Find where the given text appears and provide that cell's center as (X, Y) coordinate. 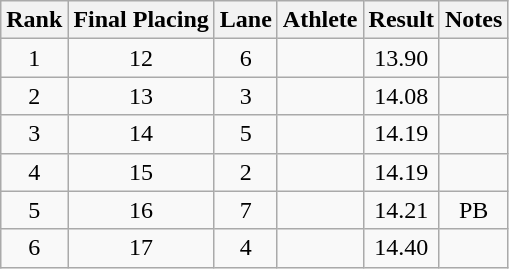
Final Placing (141, 20)
Result (401, 20)
14.40 (401, 248)
13.90 (401, 58)
15 (141, 172)
Rank (34, 20)
Athlete (320, 20)
14 (141, 134)
1 (34, 58)
13 (141, 96)
14.08 (401, 96)
17 (141, 248)
Lane (246, 20)
16 (141, 210)
14.21 (401, 210)
Notes (473, 20)
PB (473, 210)
7 (246, 210)
12 (141, 58)
